Return the [x, y] coordinate for the center point of the cell that contains the specified text.  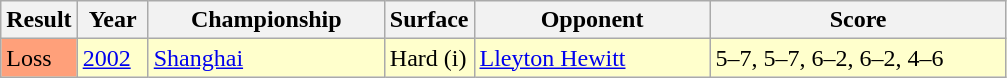
Hard (i) [429, 58]
Result [39, 20]
Shanghai [266, 58]
Championship [266, 20]
2002 [112, 58]
5–7, 5–7, 6–2, 6–2, 4–6 [858, 58]
Score [858, 20]
Loss [39, 58]
Opponent [592, 20]
Year [112, 20]
Surface [429, 20]
Lleyton Hewitt [592, 58]
